Search for the cell housing the specified text and yield its (x, y) center coordinate. 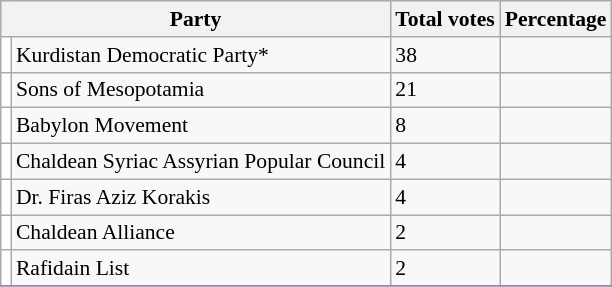
38 (444, 55)
Sons of Mesopotamia (200, 90)
21 (444, 90)
Percentage (556, 19)
Kurdistan Democratic Party* (200, 55)
Rafidain List (200, 269)
Party (196, 19)
Dr. Firas Aziz Korakis (200, 197)
Chaldean Syriac Assyrian Popular Council (200, 162)
Total votes (444, 19)
Babylon Movement (200, 126)
Chaldean Alliance (200, 233)
8 (444, 126)
